Find where the given text appears and provide that cell's center as [x, y] coordinate. 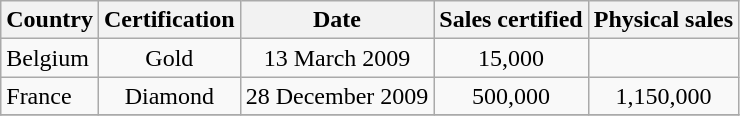
Date [337, 20]
France [50, 96]
Sales certified [511, 20]
Gold [169, 58]
Country [50, 20]
1,150,000 [663, 96]
Diamond [169, 96]
13 March 2009 [337, 58]
500,000 [511, 96]
28 December 2009 [337, 96]
Certification [169, 20]
15,000 [511, 58]
Belgium [50, 58]
Physical sales [663, 20]
